Locate the cell with the specified text and output its (X, Y) center coordinate. 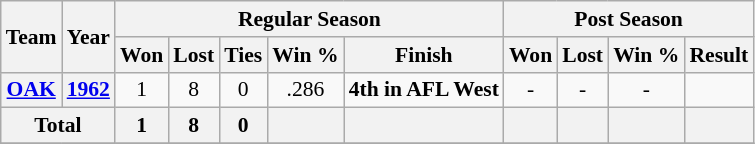
Finish (424, 55)
Team (32, 36)
Ties (243, 55)
1962 (88, 90)
Total (58, 126)
4th in AFL West (424, 90)
OAK (32, 90)
Regular Season (310, 19)
.286 (305, 90)
Year (88, 36)
Post Season (628, 19)
Result (718, 55)
